Locate the cell with the specified text and output its [x, y] center coordinate. 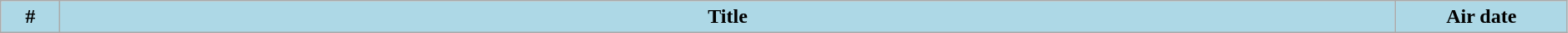
Air date [1481, 17]
# [30, 17]
Title [728, 17]
